Capture the cell that displays the provided text and extract its [x, y] central coordinate. 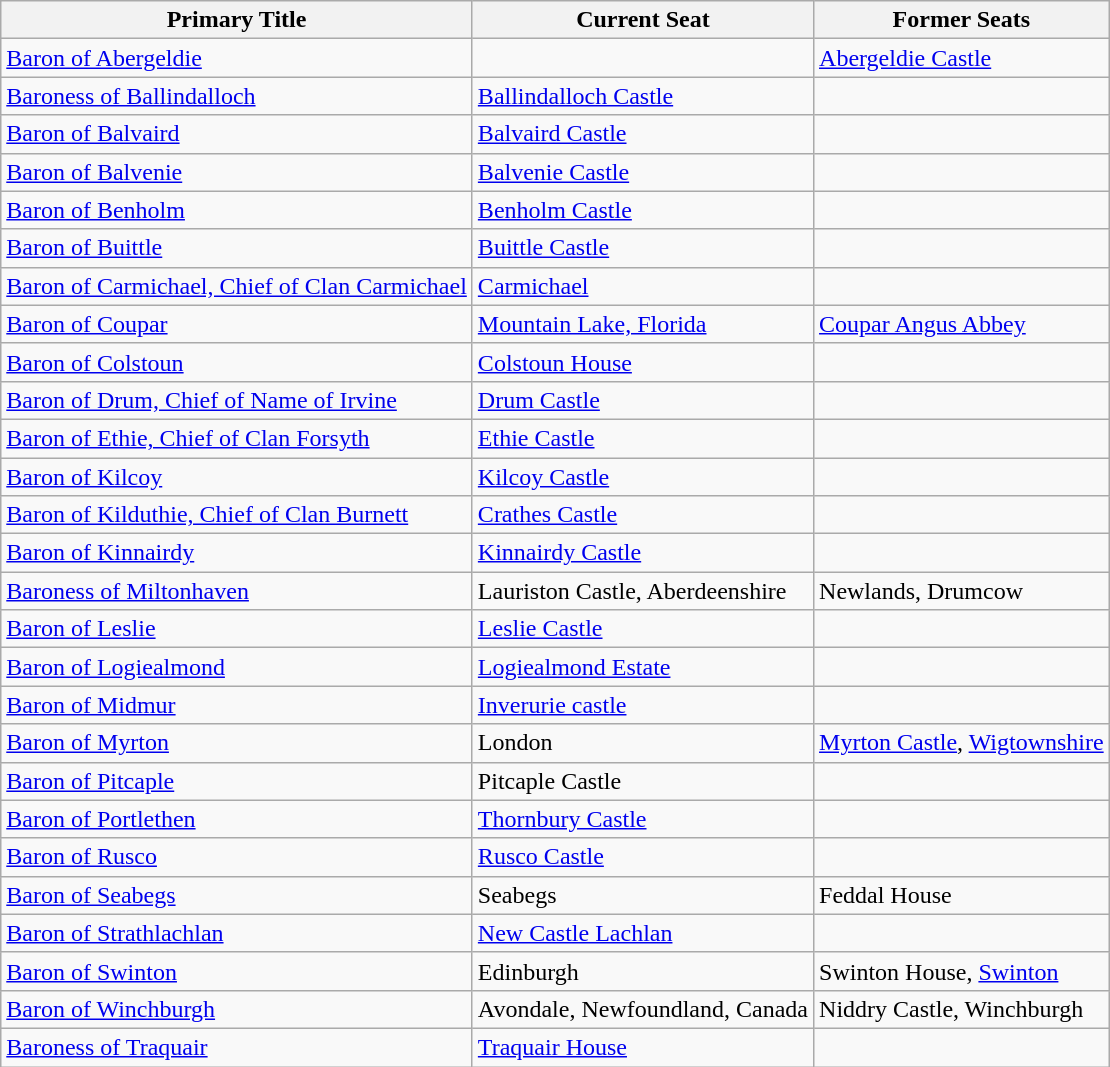
Baron of Pitcaple [237, 781]
Baron of Midmur [237, 705]
Baron of Portlethen [237, 819]
Seabegs [642, 895]
Current Seat [642, 20]
Baron of Logiealmond [237, 667]
Drum Castle [642, 400]
Newlands, Drumcow [962, 591]
Baron of Kilcoy [237, 477]
Baron of Colstoun [237, 362]
Baron of Swinton [237, 971]
Buittle Castle [642, 248]
Kinnairdy Castle [642, 553]
Baron of Balvenie [237, 172]
Primary Title [237, 20]
Edinburgh [642, 971]
Balvenie Castle [642, 172]
Baroness of Miltonhaven [237, 591]
Balvaird Castle [642, 134]
Baron of Myrton [237, 743]
Baron of Strathlachlan [237, 933]
Ballindalloch Castle [642, 96]
Swinton House, Swinton [962, 971]
Coupar Angus Abbey [962, 324]
Carmichael [642, 286]
Baron of Buittle [237, 248]
Baron of Benholm [237, 210]
Traquair House [642, 1047]
Inverurie castle [642, 705]
Avondale, Newfoundland, Canada [642, 1009]
Myrton Castle, Wigtownshire [962, 743]
Baron of Kinnairdy [237, 553]
Leslie Castle [642, 629]
Baron of Rusco [237, 857]
New Castle Lachlan [642, 933]
Baron of Kilduthie, Chief of Clan Burnett [237, 515]
Baron of Winchburgh [237, 1009]
London [642, 743]
Baron of Seabegs [237, 895]
Baron of Drum, Chief of Name of Irvine [237, 400]
Baroness of Ballindalloch [237, 96]
Baron of Balvaird [237, 134]
Pitcaple Castle [642, 781]
Benholm Castle [642, 210]
Niddry Castle, Winchburgh [962, 1009]
Lauriston Castle, Aberdeenshire [642, 591]
Baron of Ethie, Chief of Clan Forsyth [237, 438]
Logiealmond Estate [642, 667]
Baron of Abergeldie [237, 58]
Rusco Castle [642, 857]
Baron of Coupar [237, 324]
Thornbury Castle [642, 819]
Mountain Lake, Florida [642, 324]
Kilcoy Castle [642, 477]
Baron of Leslie [237, 629]
Abergeldie Castle [962, 58]
Feddal House [962, 895]
Former Seats [962, 20]
Colstoun House [642, 362]
Baron of Carmichael, Chief of Clan Carmichael [237, 286]
Ethie Castle [642, 438]
Crathes Castle [642, 515]
Baroness of Traquair [237, 1047]
